From the cell containing the given text, extract its center point as (X, Y) coordinate. 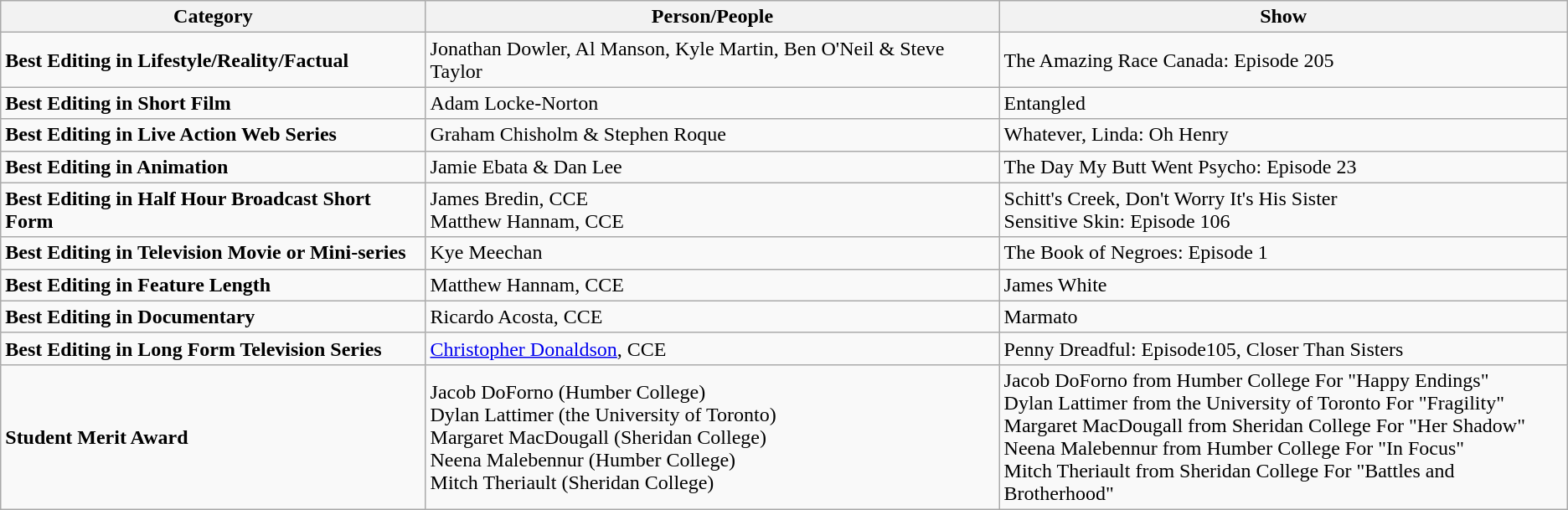
The Amazing Race Canada: Episode 205 (1283, 60)
Ricardo Acosta, CCE (712, 317)
Jamie Ebata & Dan Lee (712, 167)
Best Editing in Live Action Web Series (213, 135)
Person/People (712, 17)
Kye Meechan (712, 253)
Penny Dreadful: Episode105, Closer Than Sisters (1283, 348)
Adam Locke-Norton (712, 103)
Best Editing in Feature Length (213, 285)
Best Editing in Half Hour Broadcast Short Form (213, 209)
Student Merit Award (213, 437)
The Day My Butt Went Psycho: Episode 23 (1283, 167)
Christopher Donaldson, CCE (712, 348)
Best Editing in Lifestyle/Reality/Factual (213, 60)
The Book of Negroes: Episode 1 (1283, 253)
Schitt's Creek, Don't Worry It's His SisterSensitive Skin: Episode 106 (1283, 209)
James White (1283, 285)
Graham Chisholm & Stephen Roque (712, 135)
Show (1283, 17)
Best Editing in Television Movie or Mini-series (213, 253)
Category (213, 17)
Best Editing in Documentary (213, 317)
Marmato (1283, 317)
Best Editing in Short Film (213, 103)
Matthew Hannam, CCE (712, 285)
Best Editing in Animation (213, 167)
Jonathan Dowler, Al Manson, Kyle Martin, Ben O'Neil & Steve Taylor (712, 60)
Whatever, Linda: Oh Henry (1283, 135)
Entangled (1283, 103)
Best Editing in Long Form Television Series (213, 348)
James Bredin, CCEMatthew Hannam, CCE (712, 209)
